Detect which cell encompasses the target text, then output its [X, Y] center coordinate. 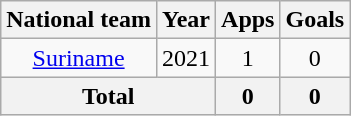
1 [248, 58]
Suriname [79, 58]
National team [79, 20]
Year [186, 20]
Apps [248, 20]
Total [108, 96]
2021 [186, 58]
Goals [315, 20]
